Find where the given text appears and provide that cell's center as [x, y] coordinate. 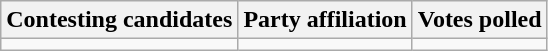
Contesting candidates [120, 20]
Party affiliation [325, 20]
Votes polled [480, 20]
